Return the (X, Y) coordinate for the center point of the cell that contains the specified text.  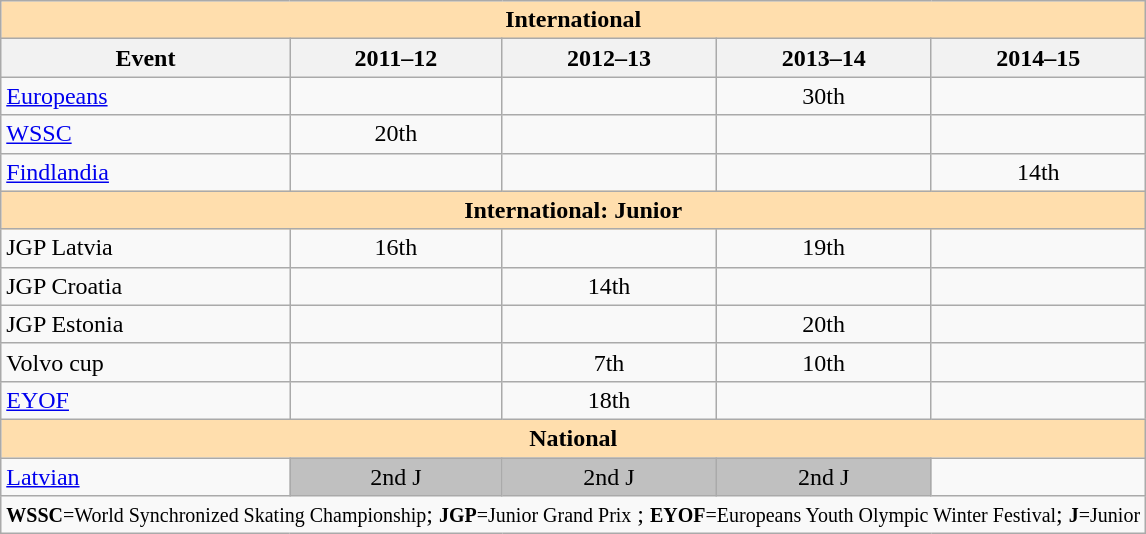
Europeans (146, 96)
Volvo cup (146, 362)
7th (610, 362)
EYOF (146, 400)
JGP Croatia (146, 286)
Findlandia (146, 172)
JGP Estonia (146, 324)
Latvian (146, 477)
Event (146, 58)
JGP Latvia (146, 248)
International: Junior (574, 210)
2012–13 (610, 58)
2013–14 (824, 58)
National (574, 438)
18th (610, 400)
International (574, 20)
16th (396, 248)
10th (824, 362)
WSSC=World Synchronized Skating Championship; JGP=Junior Grand Prix ; EYOF=Europeans Youth Olympic Winter Festival; J=Junior (574, 515)
2014–15 (1038, 58)
19th (824, 248)
30th (824, 96)
2011–12 (396, 58)
WSSC (146, 134)
